For the text-containing cell, return its midpoint in (x, y) coordinate format. 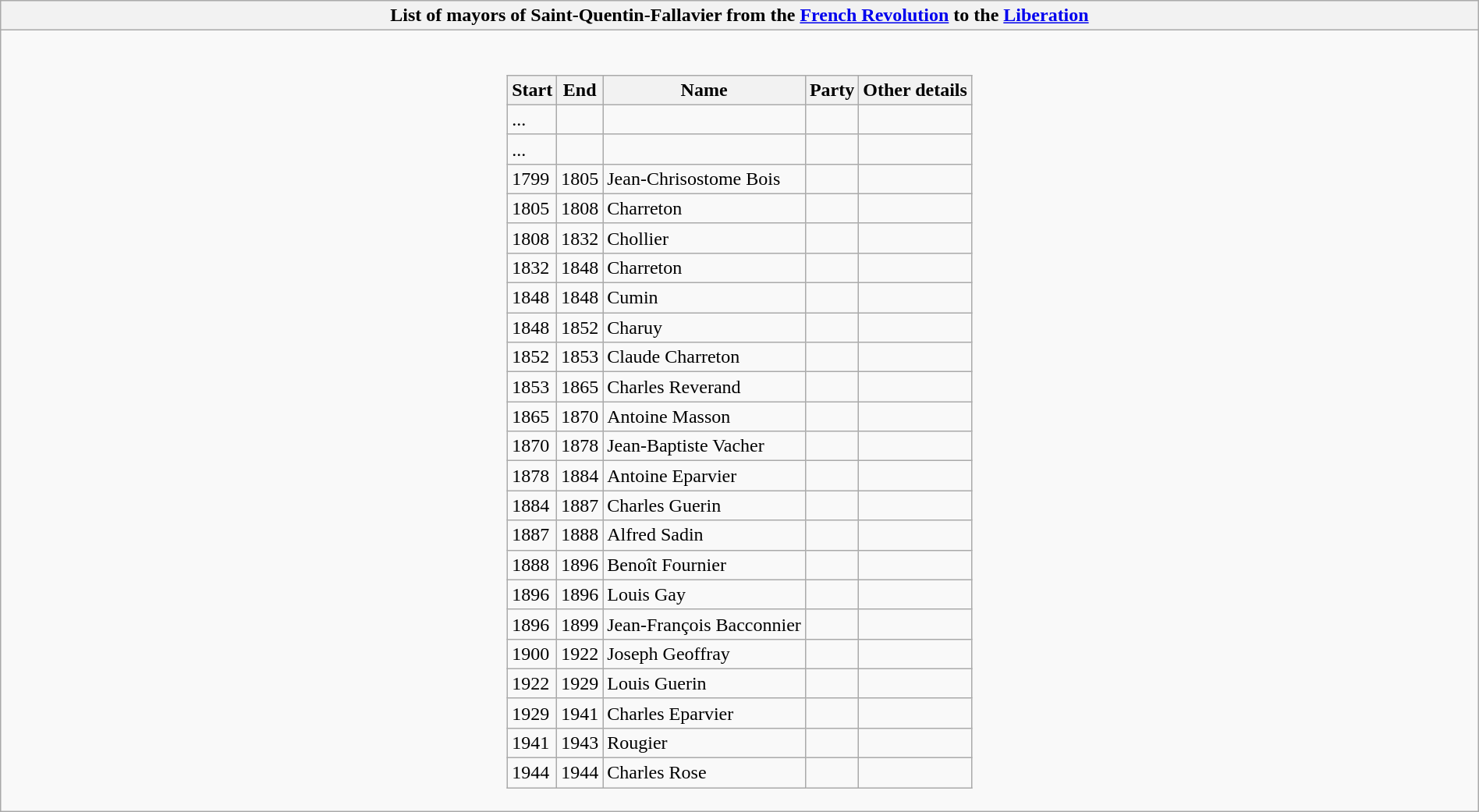
Start (532, 90)
Chollier (704, 238)
Claude Charreton (704, 357)
Charles Rose (704, 773)
Cumin (704, 298)
Louis Gay (704, 594)
Antoine Masson (704, 417)
Jean-Baptiste Vacher (704, 446)
Name (704, 90)
Antoine Eparvier (704, 476)
Jean-Chrisostome Bois (704, 179)
1943 (580, 743)
1899 (580, 624)
Benoît Fournier (704, 565)
Party (832, 90)
Charles Reverand (704, 387)
Charuy (704, 328)
End (580, 90)
Joseph Geoffray (704, 654)
1900 (532, 654)
Jean-François Bacconnier (704, 624)
Louis Guerin (704, 683)
Alfred Sadin (704, 535)
Charles Guerin (704, 505)
List of mayors of Saint-Quentin-Fallavier from the French Revolution to the Liberation (739, 16)
Charles Eparvier (704, 713)
1799 (532, 179)
Other details (916, 90)
Rougier (704, 743)
